Identify which cell holds the provided text, then report its (x, y) central coordinate. 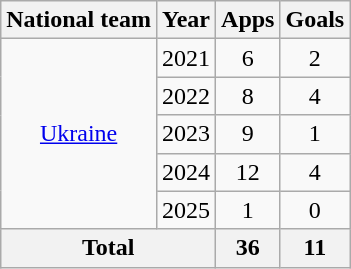
36 (248, 248)
National team (79, 20)
2 (315, 58)
2023 (186, 134)
12 (248, 172)
0 (315, 210)
6 (248, 58)
Total (108, 248)
2024 (186, 172)
11 (315, 248)
2021 (186, 58)
Ukraine (79, 134)
Year (186, 20)
2022 (186, 96)
9 (248, 134)
8 (248, 96)
Apps (248, 20)
2025 (186, 210)
Goals (315, 20)
